Return (X, Y) of the center of cell containing provided text 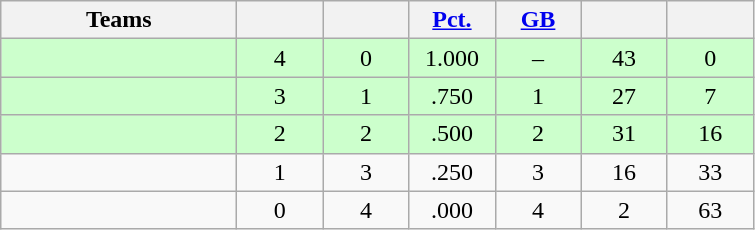
7 (710, 96)
27 (624, 96)
– (538, 58)
.250 (452, 172)
Pct. (452, 20)
.000 (452, 210)
33 (710, 172)
43 (624, 58)
Teams (119, 20)
63 (710, 210)
1.000 (452, 58)
31 (624, 134)
.500 (452, 134)
GB (538, 20)
.750 (452, 96)
